Scan for the cell matching the given text and deliver its [X, Y] coordinate at center. 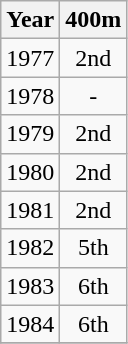
1980 [30, 172]
5th [94, 248]
1984 [30, 324]
1977 [30, 58]
1981 [30, 210]
1983 [30, 286]
400m [94, 20]
- [94, 96]
Year [30, 20]
1978 [30, 96]
1982 [30, 248]
1979 [30, 134]
